Determine the (X, Y) coordinate at the center of the cell enclosing the given text.  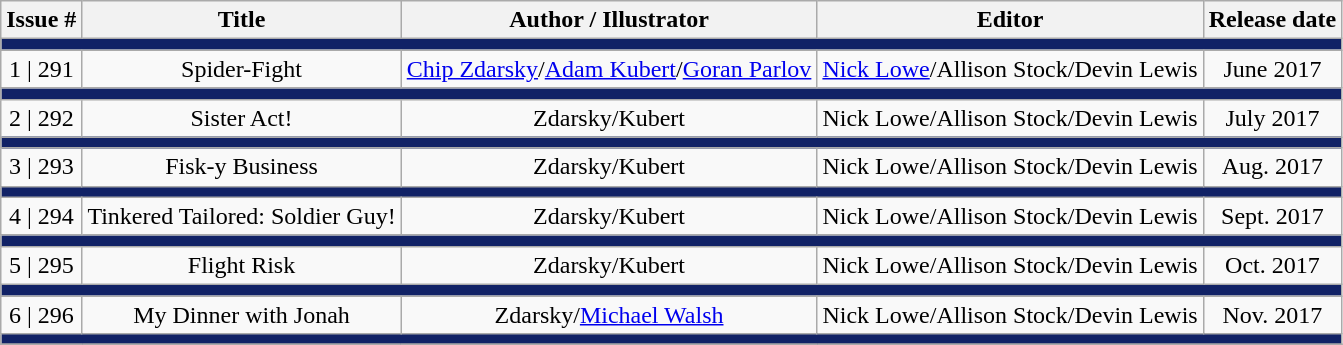
Fisk-y Business (242, 167)
Flight Risk (242, 265)
Spider-Fight (242, 69)
6 | 296 (42, 315)
Zdarsky/Michael Walsh (609, 315)
Issue # (42, 20)
Sister Act! (242, 118)
4 | 294 (42, 216)
July 2017 (1272, 118)
Aug. 2017 (1272, 167)
Title (242, 20)
My Dinner with Jonah (242, 315)
Nov. 2017 (1272, 315)
5 | 295 (42, 265)
2 | 292 (42, 118)
Tinkered Tailored: Soldier Guy! (242, 216)
3 | 293 (42, 167)
Sept. 2017 (1272, 216)
June 2017 (1272, 69)
Author / Illustrator (609, 20)
Chip Zdarsky/Adam Kubert/Goran Parlov (609, 69)
Oct. 2017 (1272, 265)
1 | 291 (42, 69)
Editor (1010, 20)
Release date (1272, 20)
